For the text-containing cell, return its midpoint in [X, Y] coordinate format. 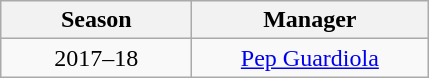
Manager [310, 20]
2017–18 [96, 58]
Pep Guardiola [310, 58]
Season [96, 20]
